Capture the cell that displays the provided text and extract its (X, Y) central coordinate. 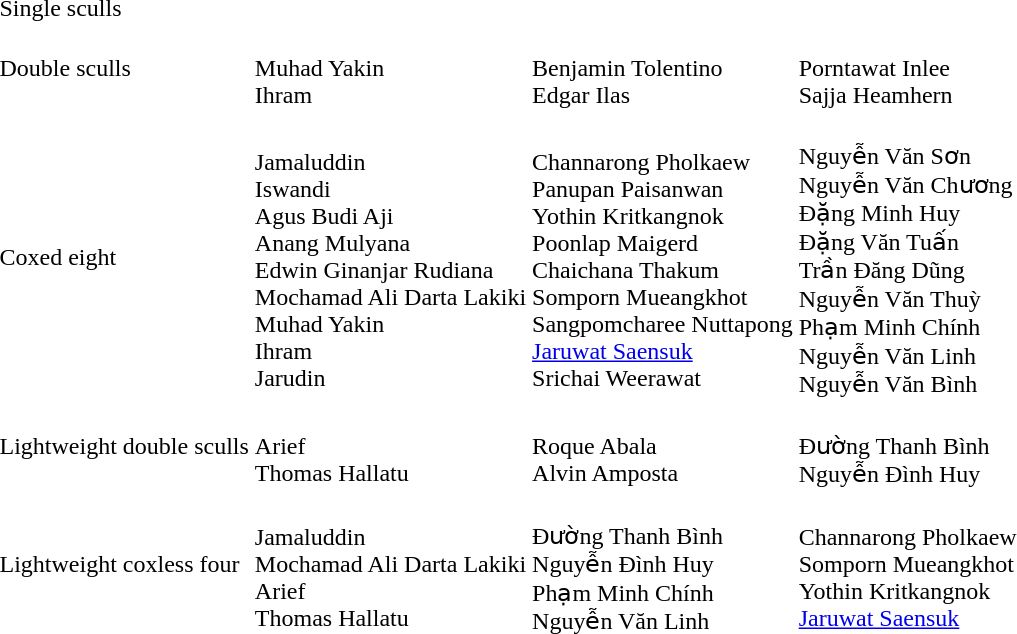
Roque AbalaAlvin Amposta (663, 446)
AriefThomas Hallatu (390, 446)
Muhad YakinIhram (390, 68)
Benjamin TolentinoEdgar Ilas (663, 68)
JamaluddinIswandiAgus Budi AjiAnang MulyanaEdwin Ginanjar RudianaMochamad Ali Darta LakikiMuhad YakinIhramJarudin (390, 256)
